Identify which cell holds the provided text, then report its (X, Y) central coordinate. 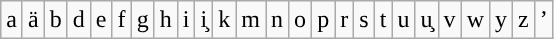
’ (544, 20)
f (122, 20)
k (224, 20)
h (166, 20)
z (524, 20)
g (142, 20)
i (186, 20)
e (101, 20)
o (300, 20)
s (364, 20)
d (78, 20)
y (502, 20)
ä (33, 20)
u (404, 20)
i̧ (204, 20)
n (278, 20)
u̧ (426, 20)
m (251, 20)
t (383, 20)
p (324, 20)
w (475, 20)
b (56, 20)
r (344, 20)
a (12, 20)
v (450, 20)
